Output the [X, Y] coordinate of the center of the cell containing the given text.  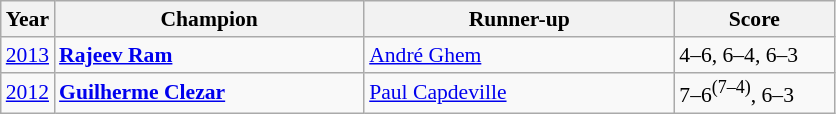
Year [28, 19]
Score [754, 19]
7–6(7–4), 6–3 [754, 92]
Guilherme Clezar [209, 92]
Runner-up [519, 19]
Champion [209, 19]
2012 [28, 92]
André Ghem [519, 55]
2013 [28, 55]
Paul Capdeville [519, 92]
4–6, 6–4, 6–3 [754, 55]
Rajeev Ram [209, 55]
